Capture the cell that displays the provided text and extract its [X, Y] central coordinate. 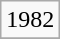
1982 [30, 20]
